Capture the cell that displays the provided text and extract its (x, y) central coordinate. 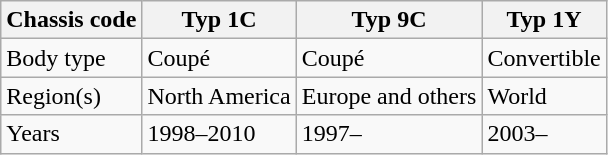
Typ 9C (389, 20)
Europe and others (389, 96)
Typ 1Y (544, 20)
Convertible (544, 58)
Typ 1C (219, 20)
2003– (544, 134)
Chassis code (72, 20)
World (544, 96)
Body type (72, 58)
1998–2010 (219, 134)
Region(s) (72, 96)
1997– (389, 134)
Years (72, 134)
North America (219, 96)
